Search for the cell housing the specified text and yield its [x, y] center coordinate. 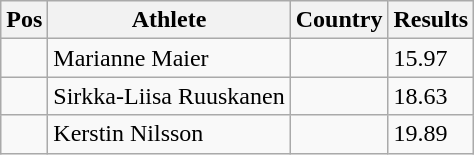
Pos [24, 20]
19.89 [431, 134]
Marianne Maier [169, 58]
Athlete [169, 20]
Sirkka-Liisa Ruuskanen [169, 96]
18.63 [431, 96]
15.97 [431, 58]
Country [339, 20]
Results [431, 20]
Kerstin Nilsson [169, 134]
